Extract the [x, y] coordinate from the center of the cell holding the provided text.  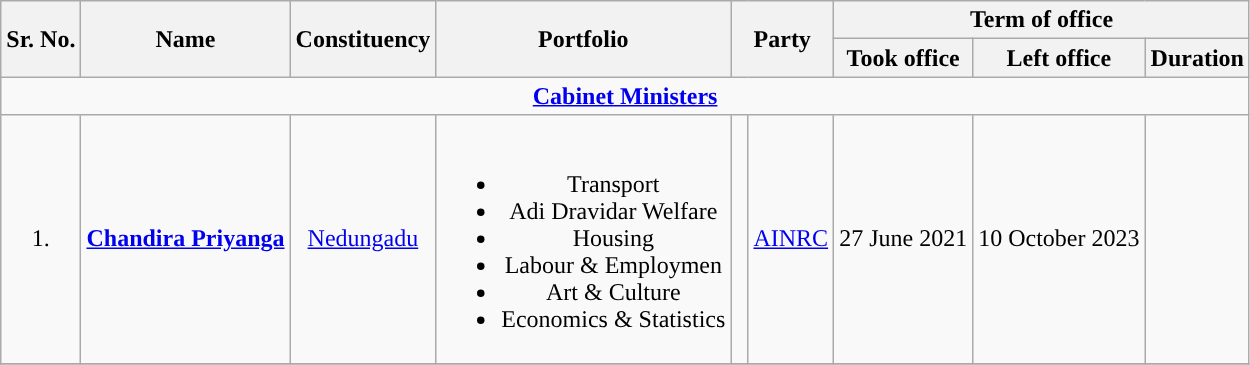
TransportAdi Dravidar WelfareHousingLabour & EmploymenArt & CultureEconomics & Statistics [584, 239]
Took office [904, 58]
Sr. No. [41, 39]
27 June 2021 [904, 239]
Cabinet Ministers [626, 96]
Chandira Priyanga [186, 239]
Left office [1059, 58]
Term of office [1042, 20]
Name [186, 39]
Nedungadu [363, 239]
Portfolio [584, 39]
10 October 2023 [1059, 239]
AINRC [791, 239]
Party [782, 39]
Constituency [363, 39]
Duration [1197, 58]
1. [41, 239]
